Extract the [X, Y] coordinate from the center of the cell holding the provided text.  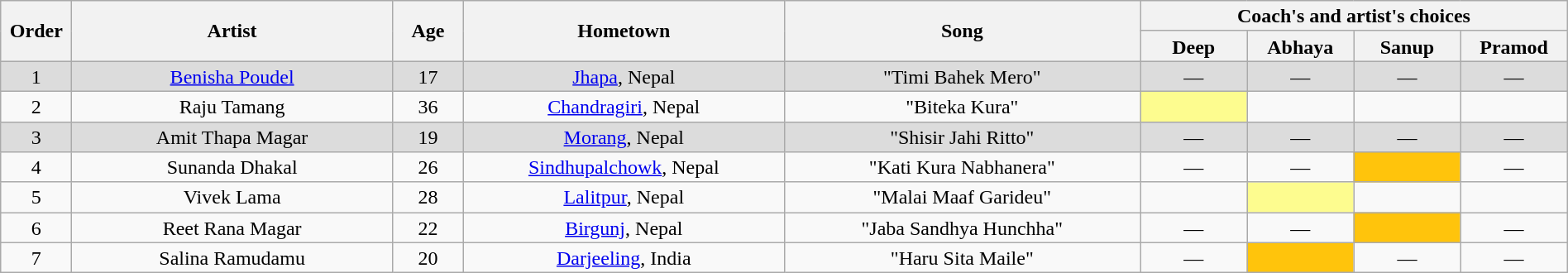
Hometown [624, 31]
3 [36, 137]
"Haru Sita Maile" [963, 258]
Raju Tamang [232, 106]
Age [428, 31]
36 [428, 106]
Sanup [1408, 46]
Benisha Poudel [232, 76]
26 [428, 167]
7 [36, 258]
20 [428, 258]
Morang, Nepal [624, 137]
Reet Rana Magar [232, 228]
Salina Ramudamu [232, 258]
Abhaya [1300, 46]
2 [36, 106]
Pramod [1513, 46]
Sindhupalchowk, Nepal [624, 167]
Artist [232, 31]
19 [428, 137]
22 [428, 228]
Song [963, 31]
Deep [1194, 46]
28 [428, 197]
Lalitpur, Nepal [624, 197]
Sunanda Dhakal [232, 167]
"Shisir Jahi Ritto" [963, 137]
"Biteka Kura" [963, 106]
5 [36, 197]
Chandragiri, Nepal [624, 106]
Coach's and artist's choices [1355, 17]
"Timi Bahek Mero" [963, 76]
Darjeeling, India [624, 258]
Amit Thapa Magar [232, 137]
"Jaba Sandhya Hunchha" [963, 228]
4 [36, 167]
Jhapa, Nepal [624, 76]
1 [36, 76]
Birgunj, Nepal [624, 228]
"Kati Kura Nabhanera" [963, 167]
17 [428, 76]
6 [36, 228]
"Malai Maaf Garideu" [963, 197]
Vivek Lama [232, 197]
Order [36, 31]
